Return the (X, Y) coordinate for the center point of the cell that contains the specified text.  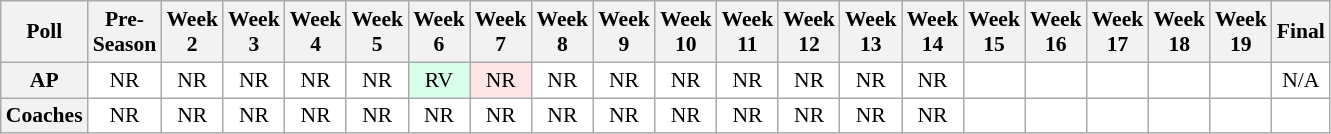
Week2 (192, 32)
Week14 (933, 32)
Week11 (748, 32)
N/A (1301, 80)
Final (1301, 32)
Poll (44, 32)
Week6 (439, 32)
Week13 (871, 32)
RV (439, 80)
Week4 (316, 32)
Week3 (254, 32)
Week16 (1056, 32)
Week19 (1241, 32)
Week9 (624, 32)
Week8 (562, 32)
Week5 (377, 32)
AP (44, 80)
Week17 (1118, 32)
Week7 (501, 32)
Week12 (809, 32)
Coaches (44, 116)
Pre-Season (125, 32)
Week10 (686, 32)
Week15 (994, 32)
Week18 (1179, 32)
